Locate the cell with the specified text and output its (X, Y) center coordinate. 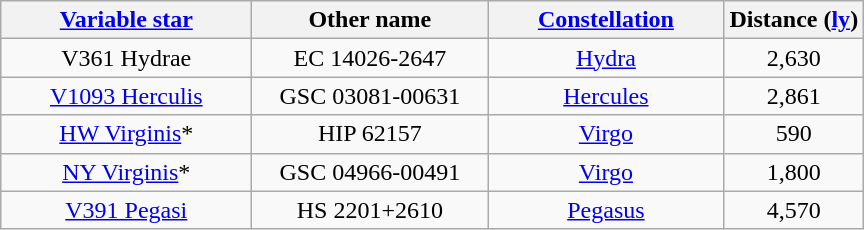
HIP 62157 (370, 134)
GSC 04966-00491 (370, 172)
GSC 03081-00631 (370, 96)
1,800 (794, 172)
2,861 (794, 96)
2,630 (794, 58)
590 (794, 134)
Pegasus (606, 210)
HW Virginis* (126, 134)
Constellation (606, 20)
HS 2201+2610 (370, 210)
Hercules (606, 96)
V361 Hydrae (126, 58)
V1093 Herculis (126, 96)
EC 14026-2647 (370, 58)
V391 Pegasi (126, 210)
Other name (370, 20)
4,570 (794, 210)
Variable star (126, 20)
Distance (ly) (794, 20)
NY Virginis* (126, 172)
Hydra (606, 58)
